Determine the [X, Y] coordinate at the center of the cell enclosing the given text.  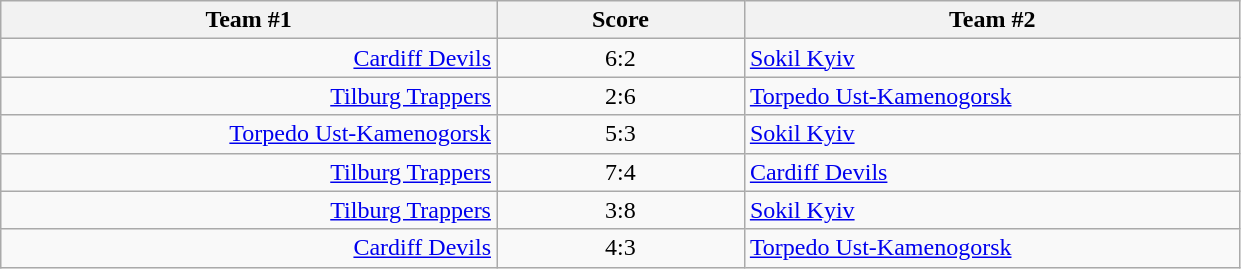
Team #1 [249, 20]
4:3 [620, 248]
7:4 [620, 172]
Score [620, 20]
6:2 [620, 58]
Team #2 [992, 20]
3:8 [620, 210]
2:6 [620, 96]
5:3 [620, 134]
